Pinpoint the cell where the given text exists, returning its [X, Y] midpoint coordinate. 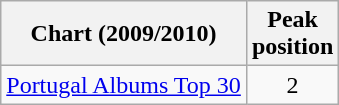
Chart (2009/2010) [124, 34]
Portugal Albums Top 30 [124, 85]
2 [292, 85]
Peakposition [292, 34]
